Search for the cell housing the specified text and yield its [X, Y] center coordinate. 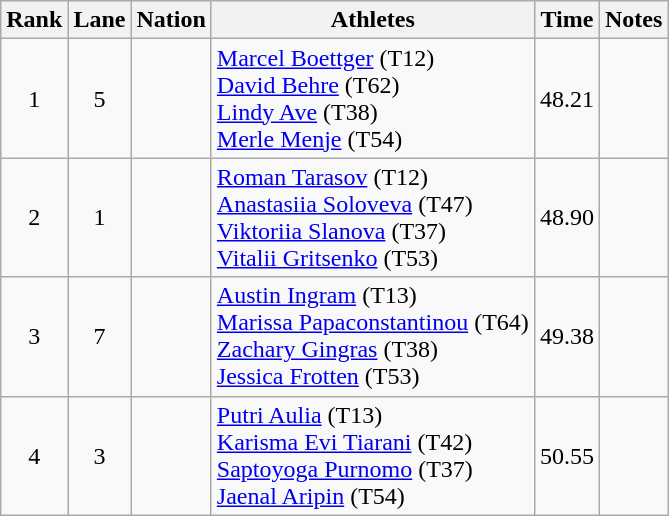
Nation [171, 20]
Roman Tarasov (T12)Anastasiia Soloveva (T47)Viktoriia Slanova (T37)Vitalii Gritsenko (T53) [372, 218]
2 [34, 218]
50.55 [566, 456]
48.21 [566, 98]
7 [100, 336]
49.38 [566, 336]
Austin Ingram (T13)Marissa Papaconstantinou (T64)Zachary Gingras (T38)Jessica Frotten (T53) [372, 336]
4 [34, 456]
5 [100, 98]
Marcel Boettger (T12)David Behre (T62)Lindy Ave (T38)Merle Menje (T54) [372, 98]
Time [566, 20]
Rank [34, 20]
48.90 [566, 218]
Putri Aulia (T13)Karisma Evi Tiarani (T42)Saptoyoga Purnomo (T37)Jaenal Aripin (T54) [372, 456]
Athletes [372, 20]
Lane [100, 20]
Notes [633, 20]
